Search for the cell housing the specified text and yield its (X, Y) center coordinate. 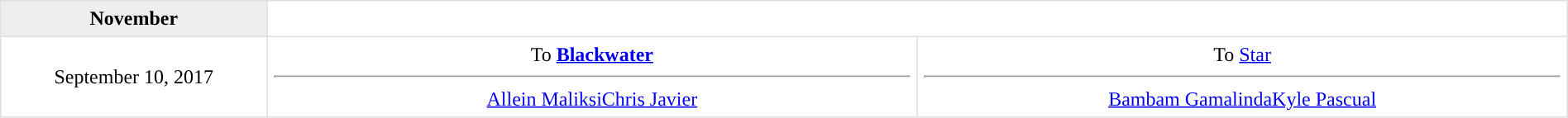
September 10, 2017 (134, 77)
To StarBambam GamalindaKyle Pascual (1242, 77)
To BlackwaterAllein MaliksiChris Javier (592, 77)
November (134, 19)
